Determine the (x, y) coordinate at the center of the cell enclosing the given text.  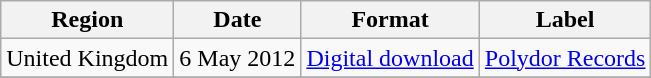
Polydor Records (565, 58)
6 May 2012 (238, 58)
United Kingdom (88, 58)
Label (565, 20)
Date (238, 20)
Region (88, 20)
Digital download (390, 58)
Format (390, 20)
